Detect which cell encompasses the target text, then output its [X, Y] center coordinate. 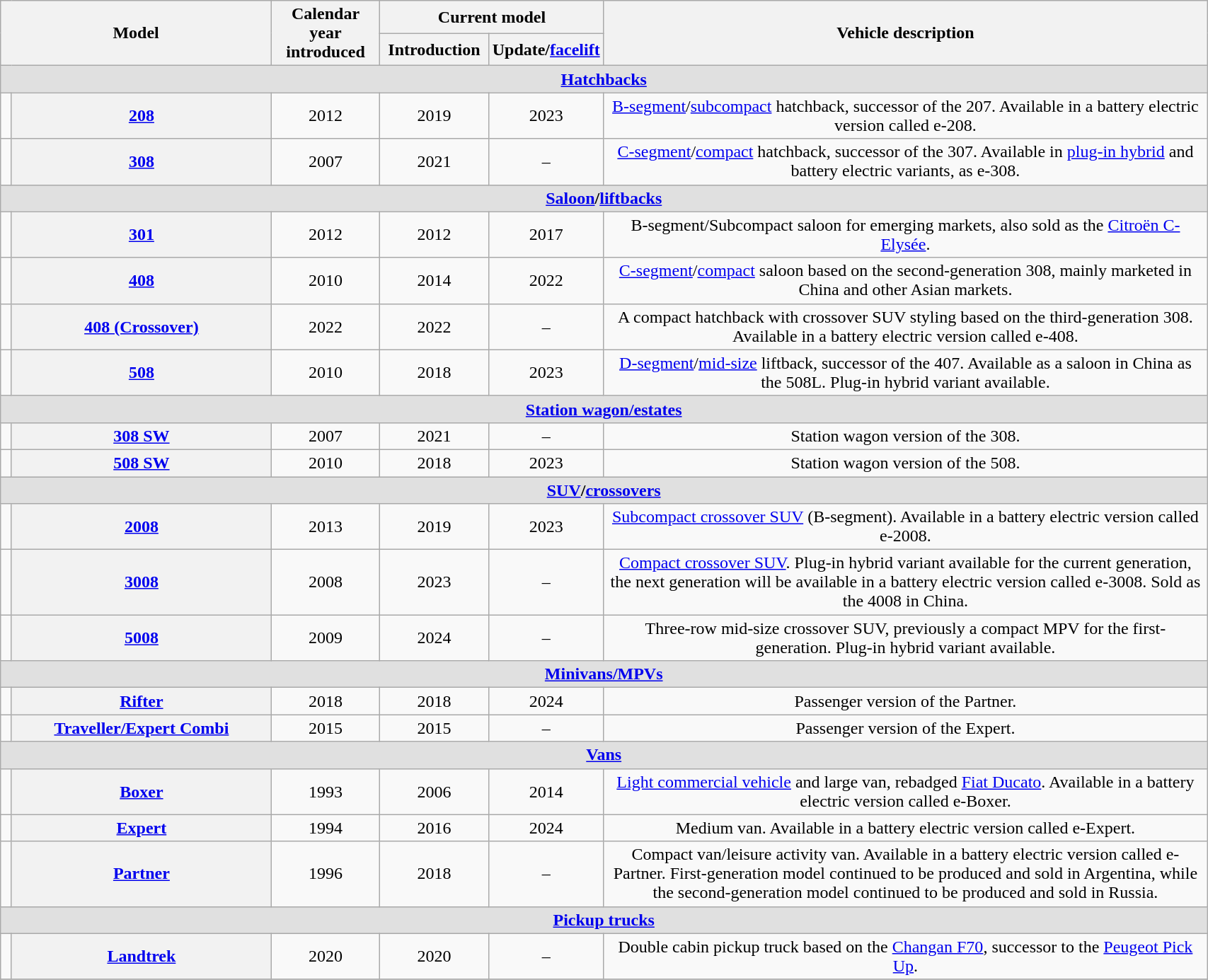
2009 [326, 638]
Saloon/liftbacks [604, 198]
408 [142, 280]
Medium van. Available in a battery electric version called e-Expert. [905, 828]
B-segment/Subcompact saloon for emerging markets, also sold as the Citroën C-Elysée. [905, 235]
1993 [326, 791]
508 SW [142, 463]
308 SW [142, 436]
3008 [142, 582]
Station wagon version of the 308. [905, 436]
2006 [435, 791]
Partner [142, 874]
A compact hatchback with crossover SUV styling based on the third-generation 308. Available in a battery electric version called e-408. [905, 327]
Light commercial vehicle and large van, rebadged Fiat Ducato. Available in a battery electric version called e-Boxer. [905, 791]
C-segment/compact saloon based on the second-generation 308, mainly marketed in China and other Asian markets. [905, 280]
D-segment/mid-size liftback, successor of the 407. Available as a saloon in China as the 508L. Plug-in hybrid variant available. [905, 372]
208 [142, 116]
Boxer [142, 791]
301 [142, 235]
Subcompact crossover SUV (B-segment). Available in a battery electric version called e-2008. [905, 526]
2017 [546, 235]
Double cabin pickup truck based on the Changan F70, successor to the Peugeot Pick Up. [905, 957]
Expert [142, 828]
Vans [604, 755]
Calendar yearintroduced [326, 33]
C-segment/compact hatchback, successor of the 307. Available in plug-in hybrid and battery electric variants, as e-308. [905, 161]
508 [142, 372]
Minivans/MPVs [604, 674]
Vehicle description [905, 33]
Passenger version of the Partner. [905, 701]
SUV/crossovers [604, 490]
Model [136, 33]
Station wagon/estates [604, 409]
Three-row mid-size crossover SUV, previously a compact MPV for the first-generation. Plug-in hybrid variant available. [905, 638]
1996 [326, 874]
Pickup trucks [604, 920]
408 (Crossover) [142, 327]
Passenger version of the Expert. [905, 728]
Station wagon version of the 508. [905, 463]
308 [142, 161]
Rifter [142, 701]
Traveller/Expert Combi [142, 728]
Hatchbacks [604, 79]
1994 [326, 828]
5008 [142, 638]
Introduction [435, 50]
B-segment/subcompact hatchback, successor of the 207. Available in a battery electric version called e-208. [905, 116]
2016 [435, 828]
Landtrek [142, 957]
Current model [492, 17]
Update/facelift [546, 50]
2013 [326, 526]
